Detect which cell encompasses the target text, then output its (X, Y) center coordinate. 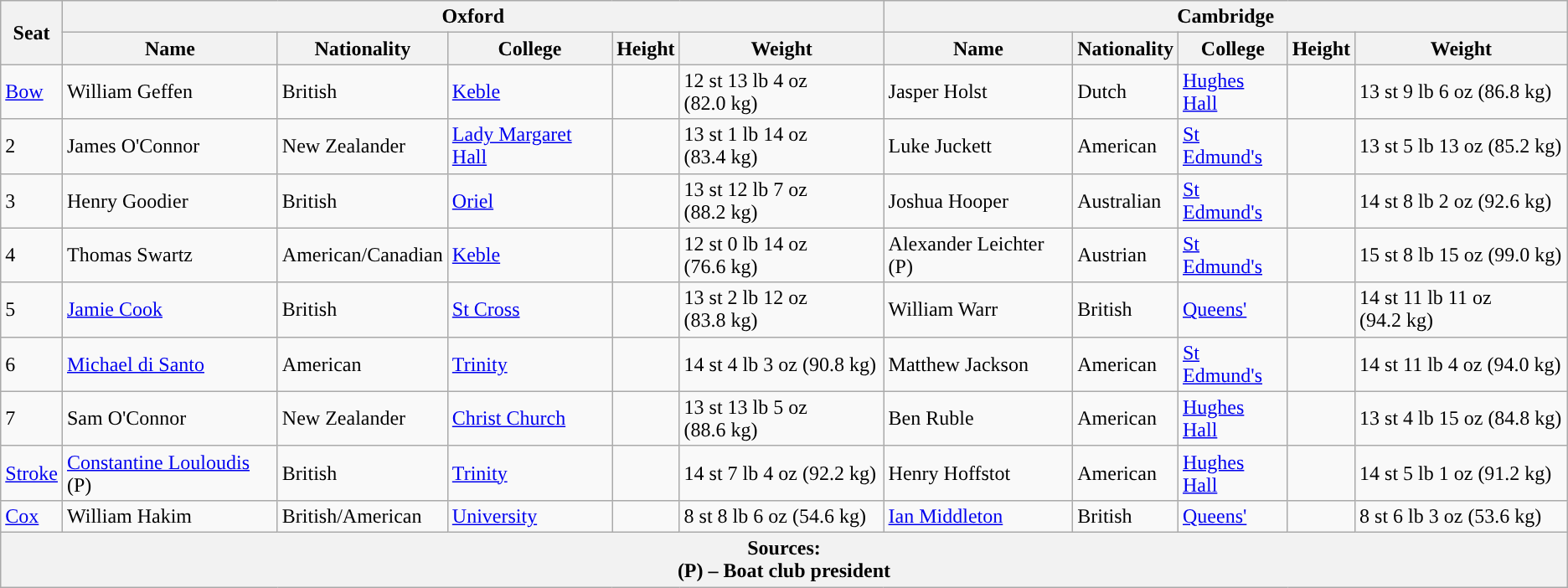
James O'Connor (169, 146)
Oriel (529, 201)
6 (32, 364)
7 (32, 419)
14 st 8 lb 2 oz (92.6 kg) (1462, 201)
William Hakim (169, 516)
Australian (1126, 201)
5 (32, 310)
Alexander Leichter (P) (978, 255)
12 st 13 lb 4 oz (82.0 kg) (781, 92)
14 st 7 lb 4 oz (92.2 kg) (781, 472)
Oxford (472, 17)
2 (32, 146)
William Warr (978, 310)
Henry Hoffstot (978, 472)
Austrian (1126, 255)
Cambridge (1225, 17)
Ben Ruble (978, 419)
Cox (32, 516)
Joshua Hooper (978, 201)
Jasper Holst (978, 92)
13 st 2 lb 12 oz (83.8 kg) (781, 310)
4 (32, 255)
15 st 8 lb 15 oz (99.0 kg) (1462, 255)
12 st 0 lb 14 oz (76.6 kg) (781, 255)
Michael di Santo (169, 364)
Dutch (1126, 92)
William Geffen (169, 92)
Jamie Cook (169, 310)
Bow (32, 92)
13 st 13 lb 5 oz (88.6 kg) (781, 419)
14 st 4 lb 3 oz (90.8 kg) (781, 364)
3 (32, 201)
14 st 11 lb 11 oz (94.2 kg) (1462, 310)
14 st 5 lb 1 oz (91.2 kg) (1462, 472)
Constantine Louloudis (P) (169, 472)
Sam O'Connor (169, 419)
University (529, 516)
Ian Middleton (978, 516)
8 st 8 lb 6 oz (54.6 kg) (781, 516)
13 st 5 lb 13 oz (85.2 kg) (1462, 146)
Thomas Swartz (169, 255)
Luke Juckett (978, 146)
American/Canadian (362, 255)
Stroke (32, 472)
13 st 9 lb 6 oz (86.8 kg) (1462, 92)
Lady Margaret Hall (529, 146)
Sources:(P) – Boat club president (784, 560)
Henry Goodier (169, 201)
13 st 4 lb 15 oz (84.8 kg) (1462, 419)
14 st 11 lb 4 oz (94.0 kg) (1462, 364)
Seat (32, 33)
13 st 1 lb 14 oz (83.4 kg) (781, 146)
8 st 6 lb 3 oz (53.6 kg) (1462, 516)
St Cross (529, 310)
Matthew Jackson (978, 364)
British/American (362, 516)
Christ Church (529, 419)
13 st 12 lb 7 oz (88.2 kg) (781, 201)
